Return (x, y) of the center of cell containing provided text 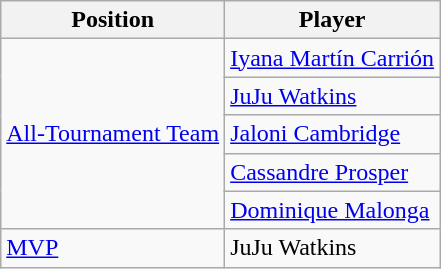
Dominique Malonga (332, 210)
Cassandre Prosper (332, 172)
All-Tournament Team (113, 134)
Iyana Martín Carrión (332, 58)
Position (113, 20)
Player (332, 20)
MVP (113, 248)
Jaloni Cambridge (332, 134)
